Determine the [X, Y] coordinate at the center of the cell enclosing the given text.  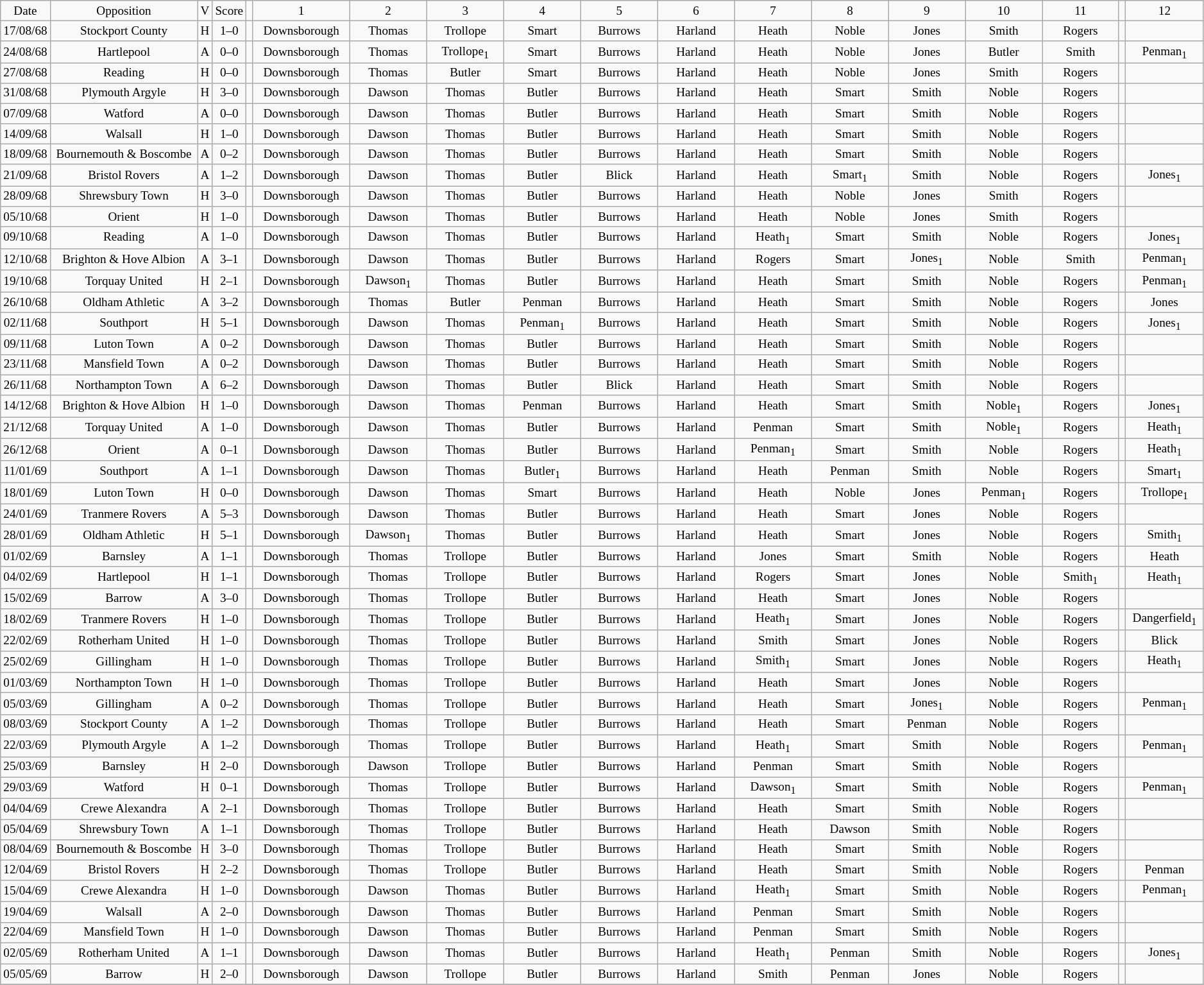
02/11/68 [26, 323]
27/08/68 [26, 73]
3–2 [230, 302]
25/02/69 [26, 662]
6 [696, 11]
29/03/69 [26, 788]
22/04/69 [26, 932]
11/01/69 [26, 472]
Dangerfield1 [1165, 619]
08/04/69 [26, 850]
23/11/68 [26, 364]
3 [465, 11]
2–2 [230, 870]
09/10/68 [26, 237]
7 [773, 11]
6–2 [230, 385]
22/03/69 [26, 746]
24/01/69 [26, 514]
Date [26, 11]
12 [1165, 11]
22/02/69 [26, 640]
04/02/69 [26, 578]
8 [850, 11]
21/09/68 [26, 175]
24/08/68 [26, 52]
11 [1080, 11]
09/11/68 [26, 345]
05/03/69 [26, 703]
4 [542, 11]
01/03/69 [26, 683]
25/03/69 [26, 767]
08/03/69 [26, 724]
18/01/69 [26, 493]
Butler1 [542, 472]
14/09/68 [26, 134]
1 [301, 11]
9 [927, 11]
12/04/69 [26, 870]
V [205, 11]
01/02/69 [26, 556]
Score [230, 11]
3–1 [230, 259]
10 [1004, 11]
07/09/68 [26, 114]
26/10/68 [26, 302]
14/12/68 [26, 406]
5 [619, 11]
12/10/68 [26, 259]
21/12/68 [26, 428]
26/12/68 [26, 450]
19/04/69 [26, 912]
31/08/68 [26, 93]
28/01/69 [26, 535]
5–3 [230, 514]
15/04/69 [26, 891]
18/09/68 [26, 154]
05/04/69 [26, 829]
19/10/68 [26, 281]
26/11/68 [26, 385]
Opposition [124, 11]
28/09/68 [26, 196]
04/04/69 [26, 809]
17/08/68 [26, 31]
15/02/69 [26, 599]
18/02/69 [26, 619]
05/10/68 [26, 217]
2 [388, 11]
05/05/69 [26, 974]
02/05/69 [26, 953]
